Locate the cell with the specified text and output its (x, y) center coordinate. 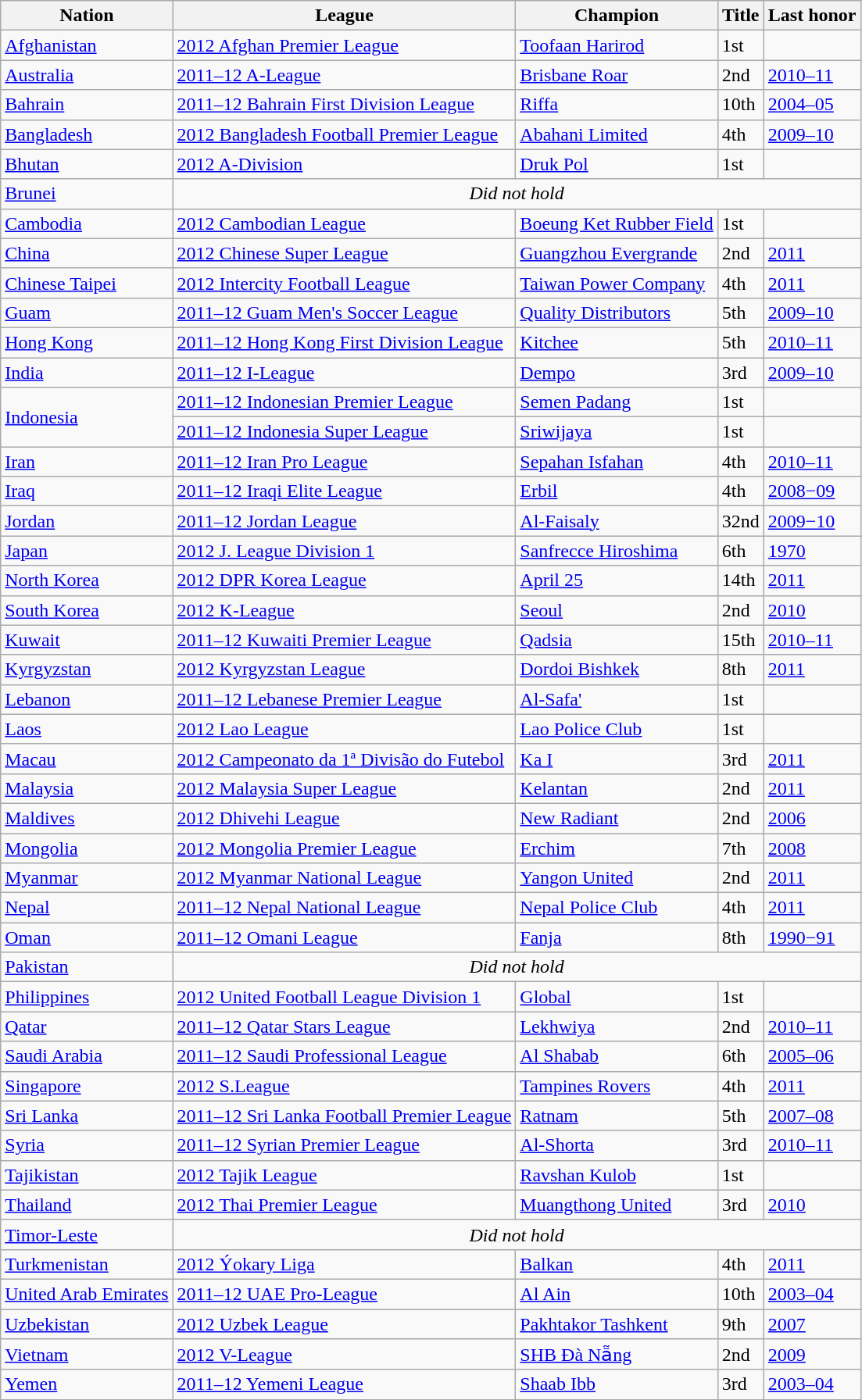
Druk Pol (617, 164)
Last honor (812, 16)
China (87, 253)
Brisbane Roar (617, 75)
Tajikistan (87, 1175)
2011–12 I-League (344, 373)
Jordan (87, 521)
2011–12 Syrian Premier League (344, 1145)
Al Ain (617, 1294)
April 25 (617, 580)
2012 Uzbek League (344, 1324)
2011–12 Sri Lanka Football Premier League (344, 1116)
Nepal Police Club (617, 908)
Lebanon (87, 699)
Semen Padang (617, 402)
Ravshan Kulob (617, 1175)
2012 K-League (344, 610)
2005–06 (812, 1056)
2011–12 Nepal National League (344, 908)
Bhutan (87, 164)
2012 Dhivehi League (344, 818)
Qatar (87, 1027)
2008−09 (812, 491)
Uzbekistan (87, 1324)
Guam (87, 312)
Seoul (617, 610)
2008 (812, 848)
2011–12 Yemeni League (344, 1384)
Al-Faisaly (617, 521)
Dordoi Bishkek (617, 670)
2011–12 Lebanese Premier League (344, 699)
Muangthong United (617, 1205)
2012 Afghan Premier League (344, 45)
2011–12 Kuwaiti Premier League (344, 640)
1990−91 (812, 937)
Turkmenistan (87, 1264)
Erbil (617, 491)
Al-Shorta (617, 1145)
2011–12 Indonesia Super League (344, 432)
Bangladesh (87, 134)
South Korea (87, 610)
Vietnam (87, 1355)
Champion (617, 16)
Riffa (617, 105)
Global (617, 997)
Indonesia (87, 417)
2012 Mongolia Premier League (344, 848)
Ka I (617, 759)
2012 Thai Premier League (344, 1205)
2011–12 Saudi Professional League (344, 1056)
Balkan (617, 1264)
Oman (87, 937)
Hong Kong (87, 342)
United Arab Emirates (87, 1294)
Afghanistan (87, 45)
2012 A-Division (344, 164)
2012 V-League (344, 1355)
15th (741, 640)
Erchim (617, 848)
Lao Police Club (617, 729)
14th (741, 580)
Kyrgyzstan (87, 670)
Australia (87, 75)
2011–12 Iraqi Elite League (344, 491)
2012 DPR Korea League (344, 580)
2011–12 Hong Kong First Division League (344, 342)
2011–12 Bahrain First Division League (344, 105)
Ratnam (617, 1116)
Yangon United (617, 878)
2007–08 (812, 1116)
Sanfrecce Hiroshima (617, 551)
2011–12 Jordan League (344, 521)
Cambodia (87, 223)
Pakistan (87, 967)
Thailand (87, 1205)
Nepal (87, 908)
Tampines Rovers (617, 1086)
Saudi Arabia (87, 1056)
Kelantan (617, 788)
2004–05 (812, 105)
2012 Bangladesh Football Premier League (344, 134)
2012 Chinese Super League (344, 253)
2011–12 A-League (344, 75)
Dempo (617, 373)
2011–12 Indonesian Premier League (344, 402)
Kuwait (87, 640)
Bahrain (87, 105)
Sepahan Isfahan (617, 462)
Philippines (87, 997)
Kitchee (617, 342)
2012 Intercity Football League (344, 283)
1970 (812, 551)
2011–12 UAE Pro-League (344, 1294)
2012 Ýokary Liga (344, 1264)
2006 (812, 818)
Iraq (87, 491)
Quality Distributors (617, 312)
Macau (87, 759)
Chinese Taipei (87, 283)
Abahani Limited (617, 134)
9th (741, 1324)
Taiwan Power Company (617, 283)
Toofaan Harirod (617, 45)
Sri Lanka (87, 1116)
2012 Malaysia Super League (344, 788)
2011–12 Omani League (344, 937)
7th (741, 848)
Guangzhou Evergrande (617, 253)
2012 United Football League Division 1 (344, 997)
Iran (87, 462)
Singapore (87, 1086)
Boeung Ket Rubber Field (617, 223)
32nd (741, 521)
Title (741, 16)
Fanja (617, 937)
SHB Đà Nẵng (617, 1355)
Timor-Leste (87, 1234)
2012 S.League (344, 1086)
Yemen (87, 1384)
New Radiant (617, 818)
Brunei (87, 194)
Sriwijaya (617, 432)
Japan (87, 551)
2012 J. League Division 1 (344, 551)
Mongolia (87, 848)
Laos (87, 729)
2009−10 (812, 521)
2012 Lao League (344, 729)
Lekhwiya (617, 1027)
League (344, 16)
Al-Safa' (617, 699)
2012 Kyrgyzstan League (344, 670)
2012 Campeonato da 1ª Divisão do Futebol (344, 759)
2012 Myanmar National League (344, 878)
North Korea (87, 580)
Myanmar (87, 878)
Shaab Ibb (617, 1384)
2011–12 Guam Men's Soccer League (344, 312)
Maldives (87, 818)
2012 Cambodian League (344, 223)
Malaysia (87, 788)
2011–12 Iran Pro League (344, 462)
2007 (812, 1324)
India (87, 373)
2009 (812, 1355)
Syria (87, 1145)
2011–12 Qatar Stars League (344, 1027)
Nation (87, 16)
2012 Tajik League (344, 1175)
Al Shabab (617, 1056)
Qadsia (617, 640)
Pakhtakor Tashkent (617, 1324)
